Provide the (X, Y) coordinate of the cell's center where the given text is located.  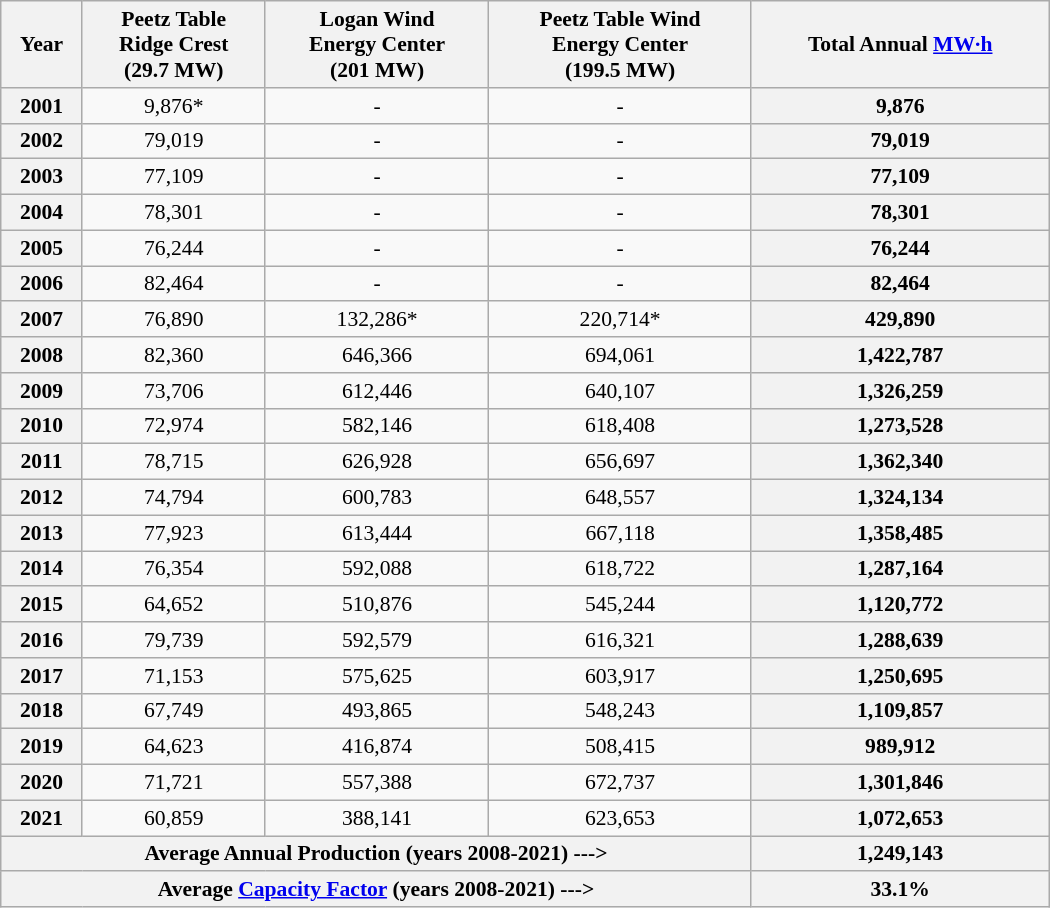
1,358,485 (900, 533)
1,250,695 (900, 676)
2003 (42, 177)
1,287,164 (900, 569)
2007 (42, 320)
1,249,143 (900, 854)
2005 (42, 248)
64,652 (174, 605)
548,243 (620, 711)
646,366 (377, 355)
Average Capacity Factor (years 2008-2021) ---> (376, 890)
2004 (42, 213)
648,557 (620, 498)
132,286* (377, 320)
388,141 (377, 818)
2020 (42, 783)
575,625 (377, 676)
694,061 (620, 355)
545,244 (620, 605)
Peetz TableRidge Crest(29.7 MW) (174, 44)
1,362,340 (900, 462)
76,890 (174, 320)
2011 (42, 462)
82,360 (174, 355)
Total Annual MW·h (900, 44)
612,446 (377, 391)
2021 (42, 818)
618,408 (620, 426)
78,715 (174, 462)
592,579 (377, 640)
74,794 (174, 498)
656,697 (620, 462)
1,326,259 (900, 391)
Logan WindEnergy Center(201 MW) (377, 44)
603,917 (620, 676)
9,876* (174, 106)
71,153 (174, 676)
2016 (42, 640)
582,146 (377, 426)
2008 (42, 355)
600,783 (377, 498)
2018 (42, 711)
2014 (42, 569)
60,859 (174, 818)
72,974 (174, 426)
2017 (42, 676)
71,721 (174, 783)
557,388 (377, 783)
989,912 (900, 747)
416,874 (377, 747)
1,120,772 (900, 605)
1,288,639 (900, 640)
64,623 (174, 747)
667,118 (620, 533)
1,109,857 (900, 711)
76,354 (174, 569)
9,876 (900, 106)
73,706 (174, 391)
2006 (42, 284)
493,865 (377, 711)
2009 (42, 391)
Average Annual Production (years 2008-2021) ---> (376, 854)
Year (42, 44)
1,324,134 (900, 498)
616,321 (620, 640)
220,714* (620, 320)
672,737 (620, 783)
2015 (42, 605)
623,653 (620, 818)
77,923 (174, 533)
429,890 (900, 320)
1,422,787 (900, 355)
1,273,528 (900, 426)
640,107 (620, 391)
2012 (42, 498)
Peetz Table WindEnergy Center(199.5 MW) (620, 44)
613,444 (377, 533)
592,088 (377, 569)
2001 (42, 106)
1,072,653 (900, 818)
79,739 (174, 640)
508,415 (620, 747)
2002 (42, 141)
510,876 (377, 605)
618,722 (620, 569)
1,301,846 (900, 783)
67,749 (174, 711)
2013 (42, 533)
33.1% (900, 890)
626,928 (377, 462)
2019 (42, 747)
2010 (42, 426)
